From the cell containing the given text, extract its center point as [x, y] coordinate. 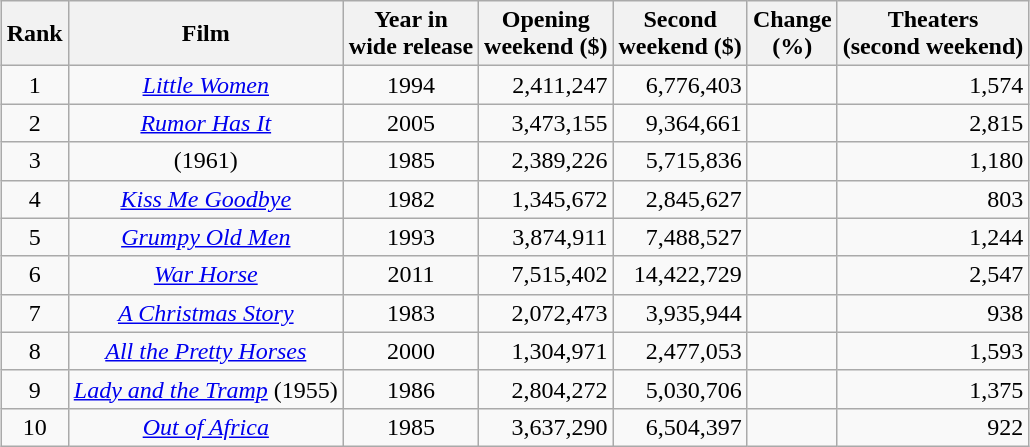
938 [933, 313]
9,364,661 [680, 123]
1 [34, 85]
Kiss Me Goodbye [206, 199]
1,180 [933, 161]
1,375 [933, 389]
2,411,247 [546, 85]
3,935,944 [680, 313]
3 [34, 161]
1,244 [933, 237]
1983 [410, 313]
8 [34, 351]
Rank [34, 34]
Secondweekend ($) [680, 34]
Theaters(second weekend) [933, 34]
Little Women [206, 85]
7,488,527 [680, 237]
Film [206, 34]
7,515,402 [546, 275]
2,072,473 [546, 313]
Lady and the Tramp (1955) [206, 389]
Openingweekend ($) [546, 34]
2,547 [933, 275]
Year inwide release [410, 34]
5,030,706 [680, 389]
9 [34, 389]
1982 [410, 199]
7 [34, 313]
(1961) [206, 161]
1994 [410, 85]
1,345,672 [546, 199]
6,504,397 [680, 427]
2,845,627 [680, 199]
3,637,290 [546, 427]
4 [34, 199]
All the Pretty Horses [206, 351]
1,304,971 [546, 351]
5 [34, 237]
2005 [410, 123]
Out of Africa [206, 427]
2011 [410, 275]
3,874,911 [546, 237]
10 [34, 427]
5,715,836 [680, 161]
Grumpy Old Men [206, 237]
Rumor Has It [206, 123]
2 [34, 123]
1,574 [933, 85]
2000 [410, 351]
Change(%) [792, 34]
1993 [410, 237]
14,422,729 [680, 275]
2,815 [933, 123]
2,477,053 [680, 351]
War Horse [206, 275]
A Christmas Story [206, 313]
1,593 [933, 351]
3,473,155 [546, 123]
6 [34, 275]
803 [933, 199]
6,776,403 [680, 85]
2,389,226 [546, 161]
922 [933, 427]
1986 [410, 389]
2,804,272 [546, 389]
